Search for the cell housing the specified text and yield its [X, Y] center coordinate. 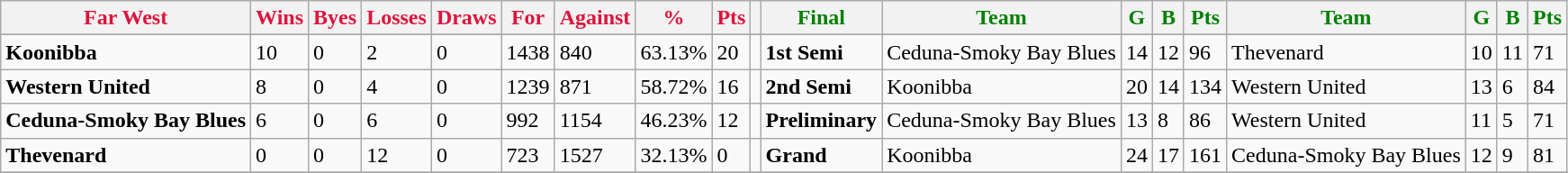
16 [731, 86]
84 [1546, 86]
58.72% [673, 86]
% [673, 18]
992 [527, 121]
96 [1204, 52]
871 [595, 86]
17 [1168, 155]
86 [1204, 121]
2 [397, 52]
134 [1204, 86]
1239 [527, 86]
840 [595, 52]
1527 [595, 155]
5 [1512, 121]
Far West [126, 18]
Byes [335, 18]
46.23% [673, 121]
161 [1204, 155]
Losses [397, 18]
Wins [280, 18]
32.13% [673, 155]
Final [821, 18]
Grand [821, 155]
723 [527, 155]
For [527, 18]
63.13% [673, 52]
9 [1512, 155]
4 [397, 86]
Draws [466, 18]
Against [595, 18]
1st Semi [821, 52]
81 [1546, 155]
24 [1136, 155]
Preliminary [821, 121]
2nd Semi [821, 86]
1438 [527, 52]
1154 [595, 121]
